Locate the cell with the specified text and output its (x, y) center coordinate. 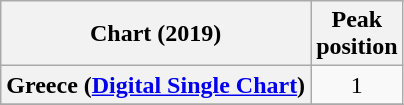
Chart (2019) (156, 34)
1 (357, 85)
Peakposition (357, 34)
Greece (Digital Single Chart) (156, 85)
